Determine the [X, Y] coordinate at the center of the cell enclosing the given text.  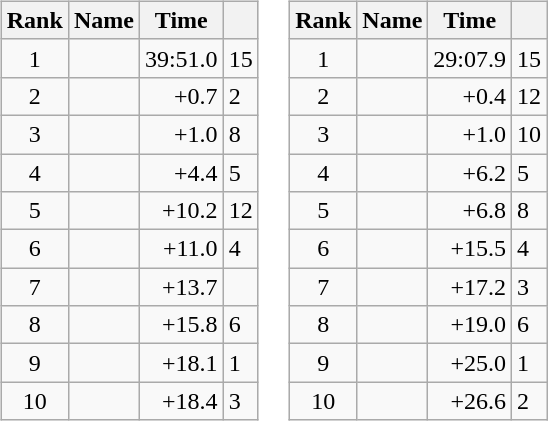
+13.7 [181, 287]
+0.4 [470, 96]
+18.1 [181, 363]
+10.2 [181, 211]
+17.2 [470, 287]
+25.0 [470, 363]
39:51.0 [181, 58]
+26.6 [470, 401]
+6.2 [470, 173]
+15.8 [181, 325]
+4.4 [181, 173]
29:07.9 [470, 58]
+11.0 [181, 249]
+19.0 [470, 325]
+0.7 [181, 96]
+6.8 [470, 211]
+18.4 [181, 401]
+15.5 [470, 249]
